For the text-containing cell, return its midpoint in (X, Y) coordinate format. 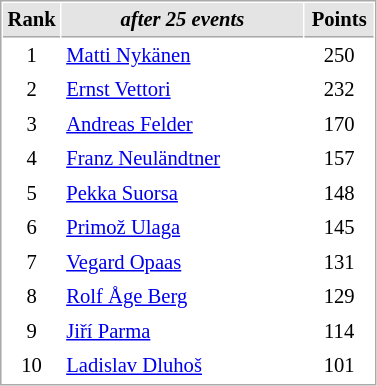
Franz Neuländtner (183, 158)
170 (340, 124)
Ernst Vettori (183, 90)
8 (32, 296)
131 (340, 262)
1 (32, 56)
145 (340, 228)
9 (32, 332)
Jiří Parma (183, 332)
Points (340, 20)
129 (340, 296)
Matti Nykänen (183, 56)
Ladislav Dluhoš (183, 366)
10 (32, 366)
148 (340, 194)
101 (340, 366)
157 (340, 158)
Rank (32, 20)
7 (32, 262)
Vegard Opaas (183, 262)
250 (340, 56)
4 (32, 158)
232 (340, 90)
114 (340, 332)
Andreas Felder (183, 124)
6 (32, 228)
Primož Ulaga (183, 228)
Rolf Åge Berg (183, 296)
Pekka Suorsa (183, 194)
5 (32, 194)
3 (32, 124)
after 25 events (183, 20)
2 (32, 90)
